Provide the [X, Y] coordinate of the cell's center where the given text is located.  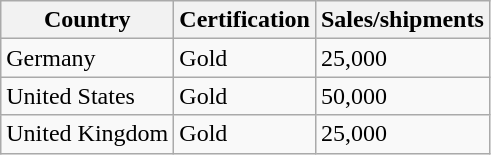
United Kingdom [88, 134]
Sales/shipments [402, 20]
Country [88, 20]
50,000 [402, 96]
Germany [88, 58]
United States [88, 96]
Certification [245, 20]
